Scan for the cell matching the given text and deliver its (x, y) coordinate at center. 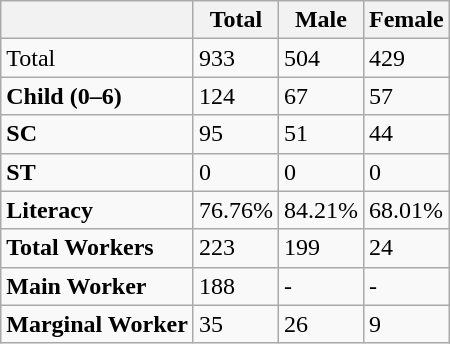
35 (236, 324)
Total Workers (98, 248)
76.76% (236, 210)
44 (406, 134)
95 (236, 134)
124 (236, 96)
Male (320, 20)
429 (406, 58)
188 (236, 286)
Female (406, 20)
Literacy (98, 210)
199 (320, 248)
84.21% (320, 210)
57 (406, 96)
Child (0–6) (98, 96)
24 (406, 248)
Main Worker (98, 286)
504 (320, 58)
51 (320, 134)
933 (236, 58)
ST (98, 172)
223 (236, 248)
68.01% (406, 210)
67 (320, 96)
Marginal Worker (98, 324)
SC (98, 134)
9 (406, 324)
26 (320, 324)
